Scan for the cell matching the given text and deliver its [X, Y] coordinate at center. 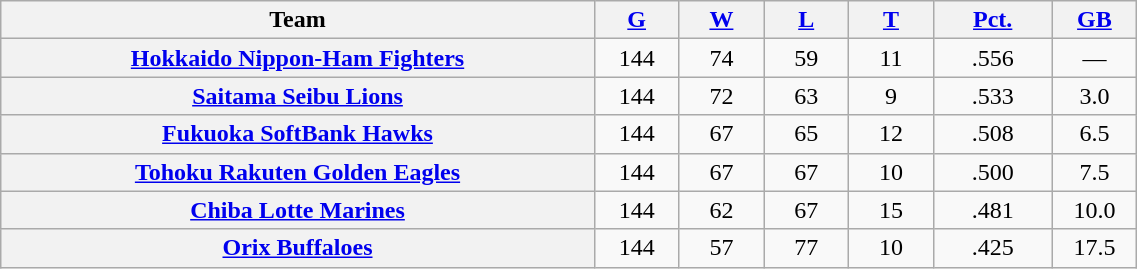
Orix Buffaloes [298, 248]
10.0 [1094, 210]
.508 [992, 134]
77 [806, 248]
.533 [992, 96]
11 [892, 58]
12 [892, 134]
Team [298, 20]
Hokkaido Nippon-Ham Fighters [298, 58]
Saitama Seibu Lions [298, 96]
Tohoku Rakuten Golden Eagles [298, 172]
.500 [992, 172]
Pct. [992, 20]
15 [892, 210]
57 [722, 248]
T [892, 20]
W [722, 20]
Chiba Lotte Marines [298, 210]
62 [722, 210]
G [636, 20]
59 [806, 58]
65 [806, 134]
L [806, 20]
74 [722, 58]
Fukuoka SoftBank Hawks [298, 134]
63 [806, 96]
72 [722, 96]
.425 [992, 248]
17.5 [1094, 248]
6.5 [1094, 134]
9 [892, 96]
— [1094, 58]
GB [1094, 20]
.556 [992, 58]
.481 [992, 210]
7.5 [1094, 172]
3.0 [1094, 96]
